For the text-containing cell, return its midpoint in (X, Y) coordinate format. 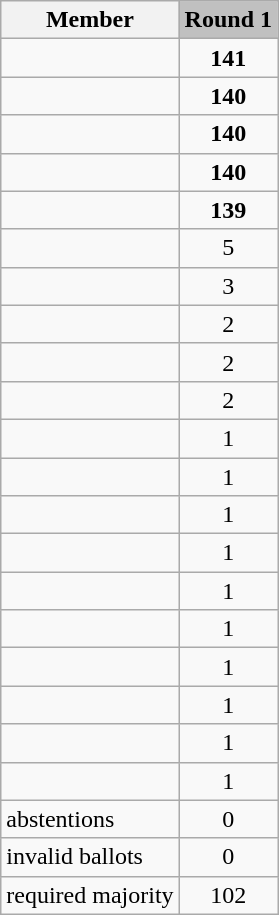
102 (228, 895)
abstentions (90, 819)
141 (228, 58)
139 (228, 210)
5 (228, 248)
Member (90, 20)
required majority (90, 895)
Round 1 (228, 20)
3 (228, 286)
invalid ballots (90, 857)
